Locate the cell with the specified text and output its (x, y) center coordinate. 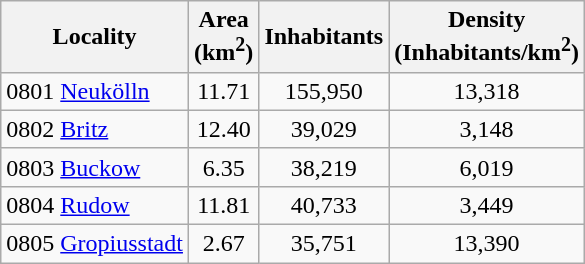
6.35 (223, 167)
6,019 (487, 167)
13,318 (487, 91)
3,148 (487, 129)
0802 Britz (95, 129)
35,751 (324, 244)
39,029 (324, 129)
11.71 (223, 91)
Locality (95, 37)
0803 Buckow (95, 167)
155,950 (324, 91)
3,449 (487, 205)
2.67 (223, 244)
0805 Gropiusstadt (95, 244)
Area (km2) (223, 37)
13,390 (487, 244)
12.40 (223, 129)
0804 Rudow (95, 205)
Inhabitants (324, 37)
38,219 (324, 167)
40,733 (324, 205)
Density(Inhabitants/km2) (487, 37)
11.81 (223, 205)
0801 Neukölln (95, 91)
